Detect which cell encompasses the target text, then output its [X, Y] center coordinate. 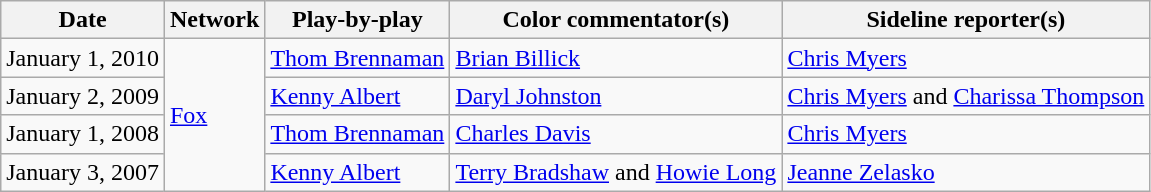
Charles Davis [616, 134]
Jeanne Zelasko [966, 172]
Daryl Johnston [616, 96]
Date [83, 20]
January 1, 2008 [83, 134]
Chris Myers and Charissa Thompson [966, 96]
January 1, 2010 [83, 58]
Brian Billick [616, 58]
Sideline reporter(s) [966, 20]
January 3, 2007 [83, 172]
Color commentator(s) [616, 20]
Play-by-play [358, 20]
January 2, 2009 [83, 96]
Terry Bradshaw and Howie Long [616, 172]
Fox [214, 115]
Network [214, 20]
